Determine the (x, y) coordinate at the center of the cell enclosing the given text.  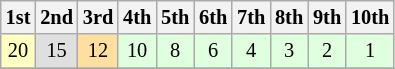
8 (175, 51)
8th (289, 17)
3 (289, 51)
10 (137, 51)
7th (251, 17)
2nd (56, 17)
1 (370, 51)
9th (327, 17)
6 (213, 51)
4th (137, 17)
15 (56, 51)
1st (18, 17)
3rd (98, 17)
20 (18, 51)
2 (327, 51)
5th (175, 17)
4 (251, 51)
10th (370, 17)
6th (213, 17)
12 (98, 51)
